Search for the cell housing the specified text and yield its (X, Y) center coordinate. 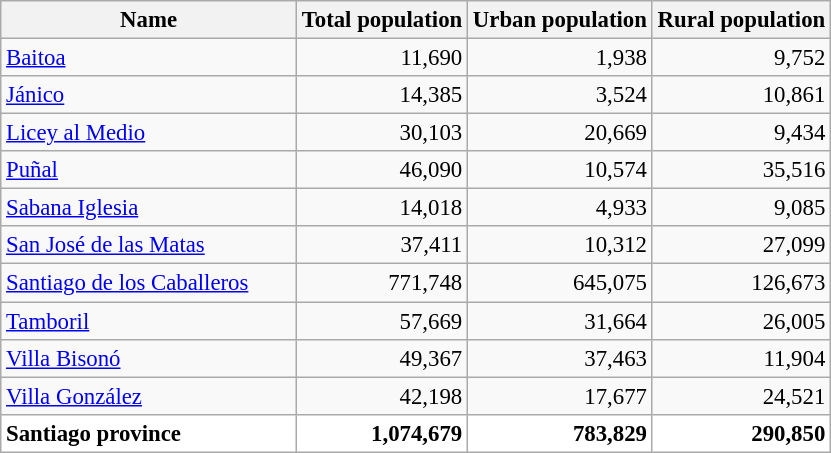
783,829 (560, 433)
Villa Bisonó (149, 358)
Licey al Medio (149, 133)
Rural population (741, 20)
9,434 (741, 133)
Puñal (149, 170)
35,516 (741, 170)
37,411 (382, 245)
Santiago de los Caballeros (149, 283)
Santiago province (149, 433)
14,385 (382, 95)
771,748 (382, 283)
9,752 (741, 58)
49,367 (382, 358)
1,074,679 (382, 433)
11,690 (382, 58)
Baitoa (149, 58)
24,521 (741, 396)
37,463 (560, 358)
31,664 (560, 321)
20,669 (560, 133)
26,005 (741, 321)
3,524 (560, 95)
4,933 (560, 208)
Villa González (149, 396)
57,669 (382, 321)
San José de las Matas (149, 245)
46,090 (382, 170)
645,075 (560, 283)
42,198 (382, 396)
Tamboril (149, 321)
14,018 (382, 208)
Total population (382, 20)
Jánico (149, 95)
Urban population (560, 20)
Name (149, 20)
10,574 (560, 170)
10,861 (741, 95)
9,085 (741, 208)
126,673 (741, 283)
11,904 (741, 358)
30,103 (382, 133)
290,850 (741, 433)
Sabana Iglesia (149, 208)
10,312 (560, 245)
27,099 (741, 245)
1,938 (560, 58)
17,677 (560, 396)
